Return the (X, Y) coordinate for the center point of the cell that contains the specified text.  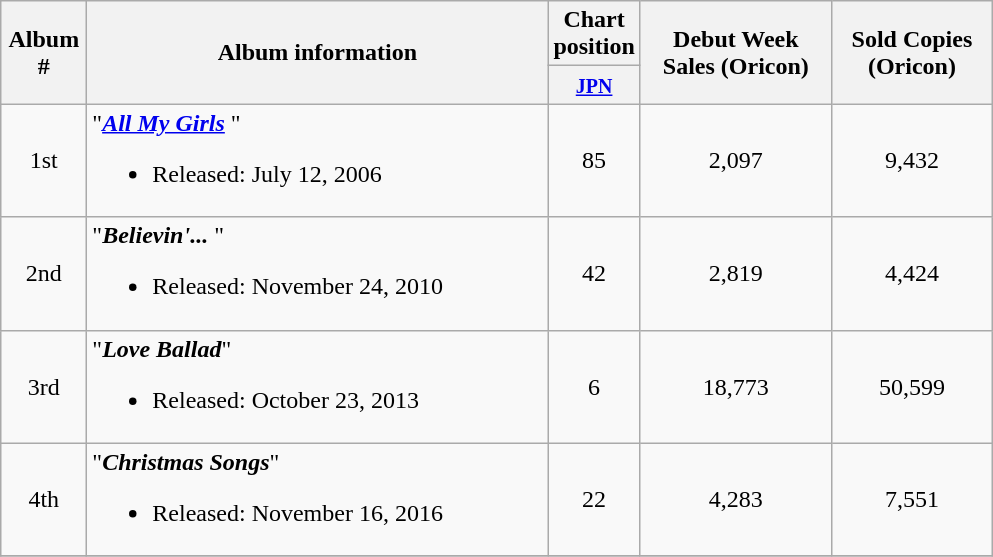
Sold Copies (Oricon) (912, 52)
JPN (594, 85)
Album information (318, 52)
22 (594, 500)
85 (594, 160)
4th (44, 500)
2,097 (736, 160)
18,773 (736, 386)
2nd (44, 274)
4,283 (736, 500)
7,551 (912, 500)
1st (44, 160)
50,599 (912, 386)
"Believin'... "Released: November 24, 2010 (318, 274)
"All My Girls "Released: July 12, 2006 (318, 160)
Debut Week Sales (Oricon) (736, 52)
42 (594, 274)
6 (594, 386)
"Love Ballad"Released: October 23, 2013 (318, 386)
Chart position (594, 34)
Album # (44, 52)
3rd (44, 386)
9,432 (912, 160)
2,819 (736, 274)
4,424 (912, 274)
"Christmas Songs"Released: November 16, 2016 (318, 500)
